Extract the (X, Y) coordinate from the center of the cell holding the provided text.  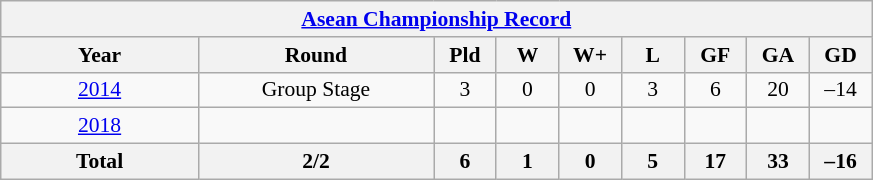
W (528, 55)
20 (778, 90)
–14 (840, 90)
Year (100, 55)
–16 (840, 162)
W+ (590, 55)
Group Stage (316, 90)
2014 (100, 90)
L (652, 55)
2/2 (316, 162)
GA (778, 55)
GD (840, 55)
1 (528, 162)
5 (652, 162)
Asean Championship Record (436, 19)
Round (316, 55)
Pld (466, 55)
2018 (100, 126)
Total (100, 162)
GF (716, 55)
17 (716, 162)
33 (778, 162)
